Pinpoint the cell where the given text exists, returning its (x, y) midpoint coordinate. 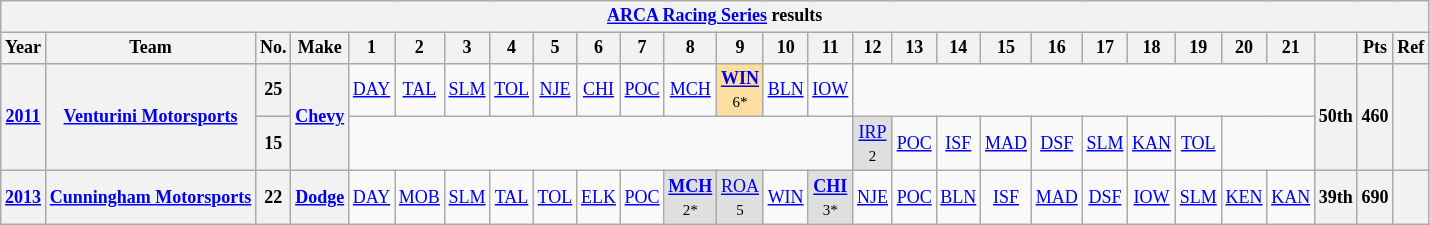
9 (740, 48)
No. (274, 48)
Pts (1375, 48)
13 (914, 48)
20 (1244, 48)
Cunningham Motorsports (150, 197)
1 (371, 48)
ARCA Racing Series results (715, 16)
WIN (786, 197)
19 (1198, 48)
Team (150, 48)
690 (1375, 197)
MOB (420, 197)
Make (320, 48)
50th (1336, 116)
21 (1291, 48)
2 (420, 48)
5 (554, 48)
ELK (599, 197)
Chevy (320, 116)
CHI3* (830, 197)
Year (24, 48)
3 (467, 48)
6 (599, 48)
IRP2 (873, 144)
Ref (1411, 48)
2013 (24, 197)
ROA5 (740, 197)
25 (274, 90)
11 (830, 48)
MCH2* (690, 197)
12 (873, 48)
39th (1336, 197)
22 (274, 197)
7 (642, 48)
4 (512, 48)
WIN6* (740, 90)
17 (1105, 48)
CHI (599, 90)
2011 (24, 116)
MCH (690, 90)
10 (786, 48)
Dodge (320, 197)
KEN (1244, 197)
460 (1375, 116)
8 (690, 48)
16 (1056, 48)
Venturini Motorsports (150, 116)
18 (1152, 48)
14 (958, 48)
